Pinpoint the cell where the given text exists, returning its [x, y] midpoint coordinate. 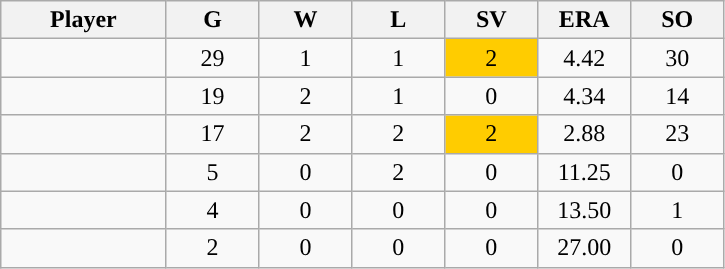
13.50 [584, 210]
19 [212, 96]
SV [492, 20]
17 [212, 134]
Player [84, 20]
11.25 [584, 172]
L [398, 20]
2.88 [584, 134]
SO [678, 20]
4.34 [584, 96]
5 [212, 172]
4 [212, 210]
30 [678, 58]
4.42 [584, 58]
27.00 [584, 248]
14 [678, 96]
23 [678, 134]
W [306, 20]
ERA [584, 20]
G [212, 20]
29 [212, 58]
